Find where the given text appears and provide that cell's center as [X, Y] coordinate. 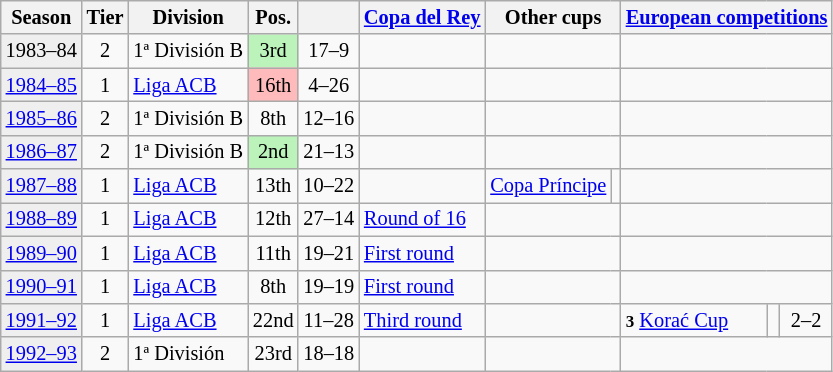
Tier [106, 17]
Copa del Rey [422, 17]
16th [273, 85]
11–28 [328, 320]
Third round [422, 320]
European competitions [727, 17]
Pos. [273, 17]
1992–93 [42, 354]
23rd [273, 354]
1986–87 [42, 152]
10–22 [328, 186]
3rd [273, 51]
19–19 [328, 287]
Round of 16 [422, 219]
1991–92 [42, 320]
12th [273, 219]
Copa Príncipe [548, 186]
27–14 [328, 219]
1985–86 [42, 118]
21–13 [328, 152]
17–9 [328, 51]
1ª División [188, 354]
19–21 [328, 253]
22nd [273, 320]
12–16 [328, 118]
2nd [273, 152]
18–18 [328, 354]
1987–88 [42, 186]
3 Korać Cup [694, 320]
1989–90 [42, 253]
11th [273, 253]
2–2 [806, 320]
1988–89 [42, 219]
13th [273, 186]
Division [188, 17]
1990–91 [42, 287]
Other cups [552, 17]
1984–85 [42, 85]
1983–84 [42, 51]
4–26 [328, 85]
Season [42, 17]
